Detect which cell encompasses the target text, then output its [X, Y] center coordinate. 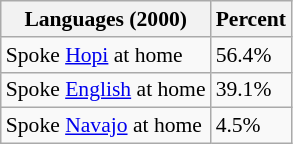
Percent [251, 19]
56.4% [251, 55]
Spoke English at home [106, 90]
4.5% [251, 126]
Spoke Hopi at home [106, 55]
Languages (2000) [106, 19]
Spoke Navajo at home [106, 126]
39.1% [251, 90]
